Detect which cell encompasses the target text, then output its (X, Y) center coordinate. 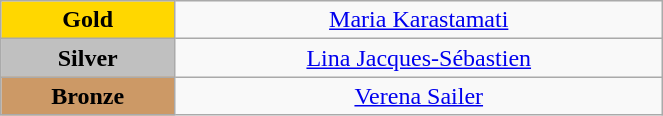
Maria Karastamati (419, 20)
Lina Jacques-Sébastien (419, 58)
Verena Sailer (419, 96)
Bronze (88, 96)
Gold (88, 20)
Silver (88, 58)
